Capture the cell that displays the provided text and extract its (X, Y) central coordinate. 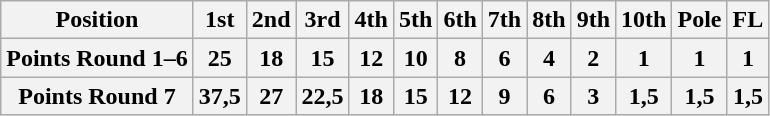
4 (549, 58)
Points Round 1–6 (97, 58)
22,5 (322, 96)
1st (220, 20)
FL (748, 20)
9 (504, 96)
25 (220, 58)
2 (593, 58)
Points Round 7 (97, 96)
Position (97, 20)
3 (593, 96)
Pole (700, 20)
9th (593, 20)
6th (460, 20)
3rd (322, 20)
27 (271, 96)
10 (415, 58)
5th (415, 20)
4th (371, 20)
8th (549, 20)
8 (460, 58)
10th (644, 20)
2nd (271, 20)
37,5 (220, 96)
7th (504, 20)
